Identify which cell holds the provided text, then report its [X, Y] central coordinate. 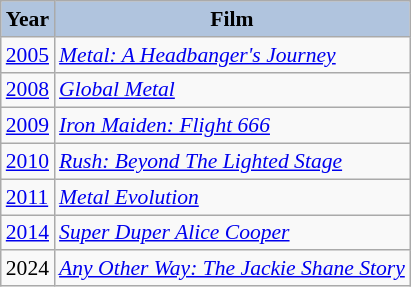
Year [28, 19]
2014 [28, 233]
Any Other Way: The Jackie Shane Story [232, 269]
Rush: Beyond The Lighted Stage [232, 162]
2010 [28, 162]
Iron Maiden: Flight 666 [232, 126]
2024 [28, 269]
2008 [28, 90]
Metal: A Headbanger's Journey [232, 55]
Super Duper Alice Cooper [232, 233]
Global Metal [232, 90]
2011 [28, 197]
2009 [28, 126]
2005 [28, 55]
Metal Evolution [232, 197]
Film [232, 19]
